Locate the cell with the specified text and output its (x, y) center coordinate. 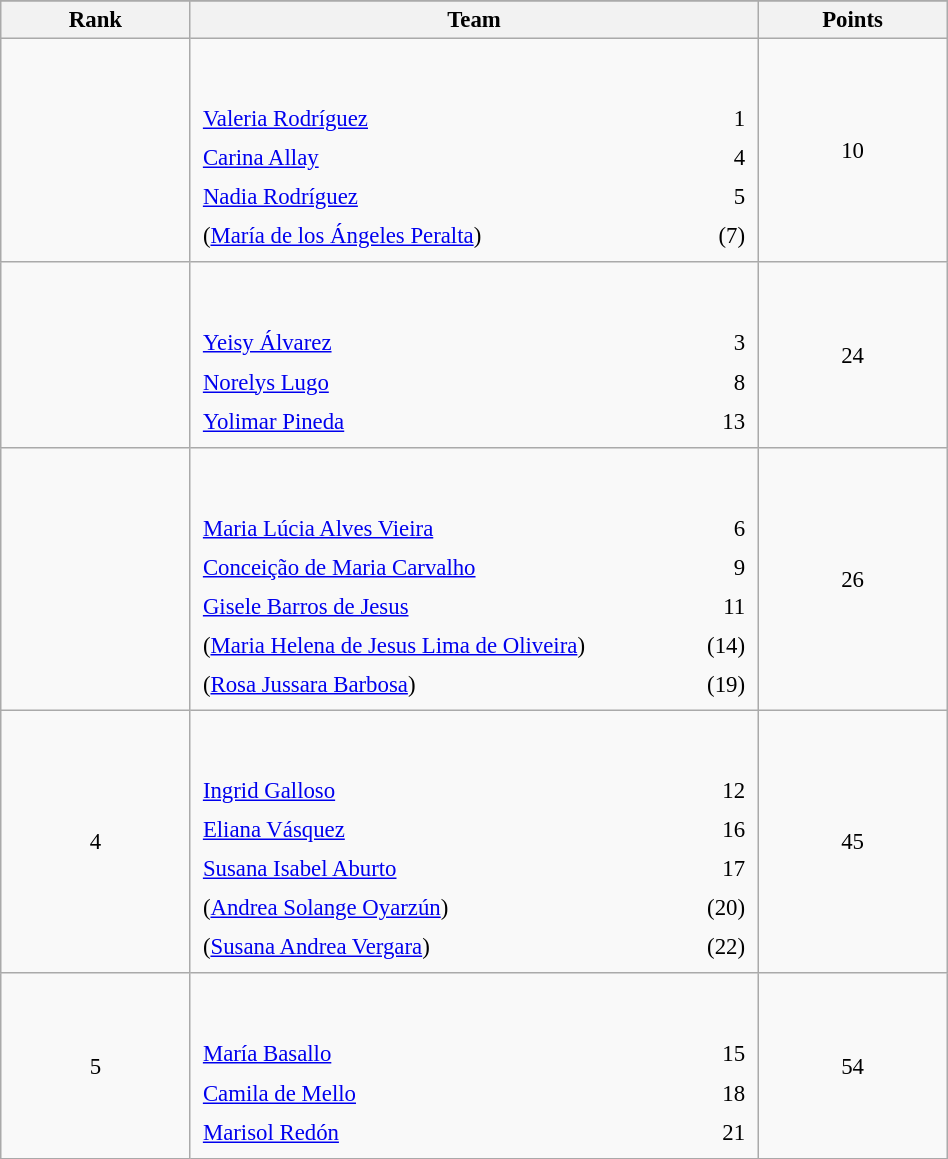
45 (852, 842)
6 (720, 528)
Conceição de Maria Carvalho (442, 567)
54 (852, 1066)
8 (702, 382)
3 (702, 343)
(7) (720, 236)
Nadia Rodríguez (442, 197)
10 (852, 151)
Maria Lúcia Alves Vieira (442, 528)
Gisele Barros de Jesus (442, 606)
Points (852, 20)
(22) (707, 947)
24 (852, 354)
Yeisy Álvarez 3 Norelys Lugo 8 Yolimar Pineda 13 (474, 354)
Yolimar Pineda (424, 421)
Marisol Redón (427, 1132)
9 (720, 567)
Team (474, 20)
11 (720, 606)
(María de los Ángeles Peralta) (442, 236)
(14) (720, 645)
16 (707, 830)
Yeisy Álvarez (424, 343)
Ingrid Galloso (430, 791)
(Susana Andrea Vergara) (430, 947)
1 (720, 119)
Eliana Vásquez (430, 830)
María Basallo (427, 1054)
Ingrid Galloso 12 Eliana Vásquez 16 Susana Isabel Aburto 17 (Andrea Solange Oyarzún) (20) (Susana Andrea Vergara) (22) (474, 842)
Carina Allay (442, 158)
Susana Isabel Aburto (430, 869)
13 (702, 421)
Rank (96, 20)
(Maria Helena de Jesus Lima de Oliveira) (442, 645)
Norelys Lugo (424, 382)
(19) (720, 684)
Valeria Rodríguez 1 Carina Allay 4 Nadia Rodríguez 5 (María de los Ángeles Peralta) (7) (474, 151)
26 (852, 578)
18 (705, 1093)
(Rosa Jussara Barbosa) (442, 684)
Valeria Rodríguez (442, 119)
15 (705, 1054)
21 (705, 1132)
María Basallo 15 Camila de Mello 18 Marisol Redón 21 (474, 1066)
Camila de Mello (427, 1093)
12 (707, 791)
(Andrea Solange Oyarzún) (430, 908)
17 (707, 869)
(20) (707, 908)
